Find where the given text appears and provide that cell's center as [X, Y] coordinate. 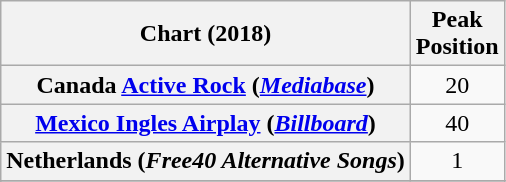
40 [457, 123]
Mexico Ingles Airplay (Billboard) [206, 123]
20 [457, 85]
Canada Active Rock (Mediabase) [206, 85]
PeakPosition [457, 34]
Chart (2018) [206, 34]
1 [457, 161]
Netherlands (Free40 Alternative Songs) [206, 161]
